Extract the [X, Y] coordinate from the center of the cell holding the provided text.  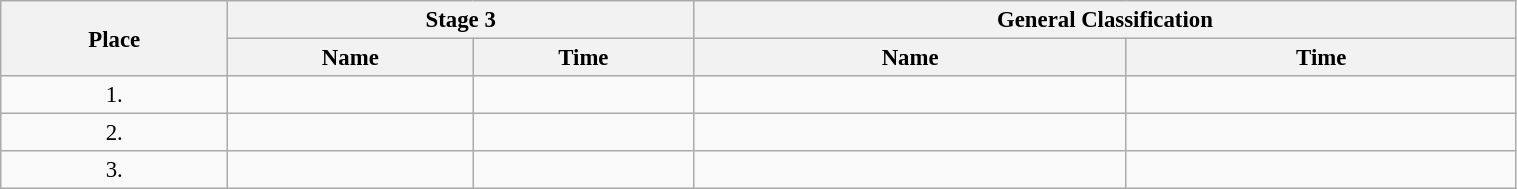
1. [114, 95]
2. [114, 133]
Place [114, 38]
General Classification [1105, 20]
3. [114, 170]
Stage 3 [461, 20]
